Determine the (X, Y) coordinate at the center of the cell enclosing the given text.  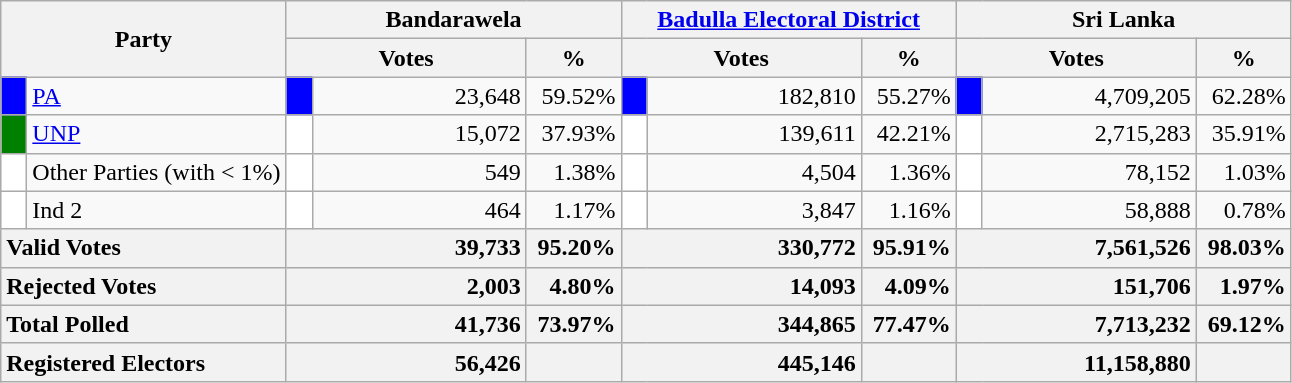
2,003 (406, 286)
7,561,526 (1076, 248)
37.93% (574, 134)
Registered Electors (144, 362)
151,706 (1076, 286)
58,888 (1089, 210)
55.27% (908, 96)
2,715,283 (1089, 134)
1.97% (1244, 286)
69.12% (1244, 324)
Other Parties (with < 1%) (156, 172)
1.38% (574, 172)
77.47% (908, 324)
15,072 (419, 134)
1.17% (574, 210)
42.21% (908, 134)
23,648 (419, 96)
464 (419, 210)
41,736 (406, 324)
1.03% (1244, 172)
Valid Votes (144, 248)
549 (419, 172)
4.09% (908, 286)
1.36% (908, 172)
1.16% (908, 210)
4,709,205 (1089, 96)
Total Polled (144, 324)
35.91% (1244, 134)
PA (156, 96)
4.80% (574, 286)
14,093 (741, 286)
0.78% (1244, 210)
445,146 (741, 362)
344,865 (741, 324)
98.03% (1244, 248)
Sri Lanka (1124, 20)
3,847 (754, 210)
330,772 (741, 248)
Badulla Electoral District (788, 20)
95.20% (574, 248)
Party (144, 39)
4,504 (754, 172)
7,713,232 (1076, 324)
56,426 (406, 362)
78,152 (1089, 172)
62.28% (1244, 96)
Ind 2 (156, 210)
182,810 (754, 96)
73.97% (574, 324)
95.91% (908, 248)
59.52% (574, 96)
11,158,880 (1076, 362)
UNP (156, 134)
139,611 (754, 134)
Rejected Votes (144, 286)
39,733 (406, 248)
Bandarawela (454, 20)
